Extract the [x, y] coordinate from the center of the cell holding the provided text.  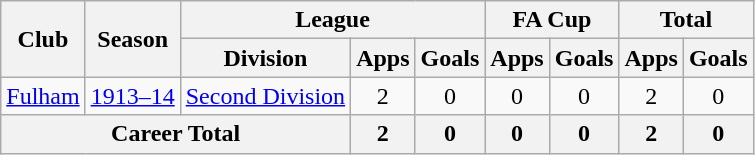
Career Total [176, 134]
1913–14 [132, 96]
Season [132, 39]
League [332, 20]
Club [43, 39]
Fulham [43, 96]
FA Cup [552, 20]
Total [686, 20]
Division [265, 58]
Second Division [265, 96]
